Scan for the cell matching the given text and deliver its (X, Y) coordinate at center. 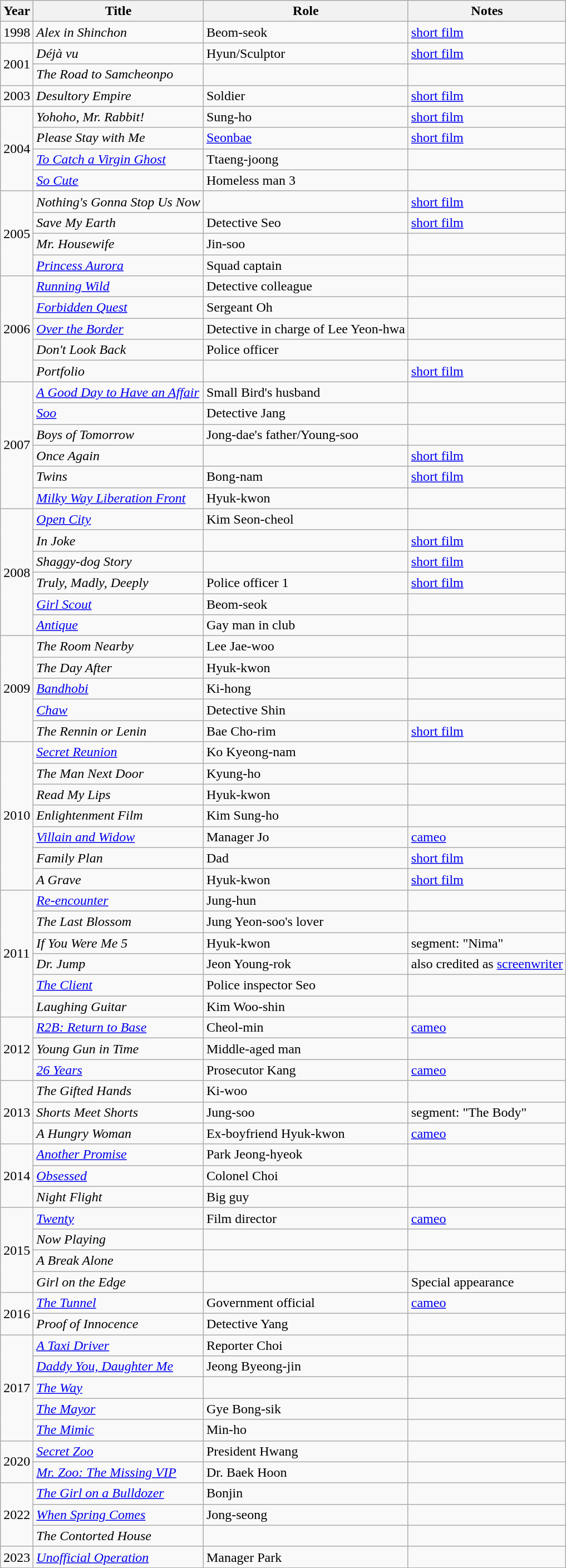
Manager Park (306, 1557)
Gye Bong-sik (306, 1409)
2010 (17, 816)
Bonjin (306, 1493)
Soldier (306, 96)
Milky Way Liberation Front (119, 498)
Manager Jo (306, 837)
Park Jeong-hyeok (306, 1155)
Police officer (306, 350)
Truly, Madly, Deeply (119, 583)
Small Bird's husband (306, 392)
Forbidden Quest (119, 308)
Family Plan (119, 858)
The Man Next Door (119, 773)
2017 (17, 1388)
2016 (17, 1314)
Detective Yang (306, 1324)
Unofficial Operation (119, 1557)
Night Flight (119, 1197)
Big guy (306, 1197)
The Client (119, 985)
Secret Reunion (119, 752)
26 Years (119, 1070)
Ex-boyfriend Hyuk-kwon (306, 1133)
Kim Seon-cheol (306, 519)
Notes (487, 11)
A Grave (119, 879)
Lee Jae-woo (306, 647)
Young Gun in Time (119, 1049)
Cheol-min (306, 1028)
Read My Lips (119, 795)
Ttaeng-joong (306, 159)
Prosecutor Kang (306, 1070)
When Spring Comes (119, 1515)
2012 (17, 1049)
Reporter Choi (306, 1345)
Laughing Guitar (119, 1007)
2001 (17, 64)
The Way (119, 1388)
Bong-nam (306, 477)
Alex in Shinchon (119, 32)
Twenty (119, 1218)
Jeon Young-rok (306, 964)
also credited as screenwriter (487, 964)
Secret Zoo (119, 1451)
Chaw (119, 710)
Kim Sung-ho (306, 816)
Running Wild (119, 287)
The Road to Samcheonpo (119, 75)
Detective Shin (306, 710)
Police officer 1 (306, 583)
Jin-soo (306, 244)
Dr. Baek Hoon (306, 1472)
2008 (17, 572)
2005 (17, 233)
Now Playing (119, 1239)
Mr. Zoo: The Missing VIP (119, 1472)
Save My Earth (119, 223)
Colonel Choi (306, 1176)
Antique (119, 625)
Jeong Byeong-jin (306, 1367)
A Hungry Woman (119, 1133)
Once Again (119, 456)
Nothing's Gonna Stop Us Now (119, 201)
Kim Woo-shin (306, 1007)
Jung-hun (306, 900)
Desultory Empire (119, 96)
2004 (17, 149)
Government official (306, 1303)
Shaggy-dog Story (119, 561)
Another Promise (119, 1155)
President Hwang (306, 1451)
Jung-soo (306, 1112)
Portfolio (119, 371)
Ki-hong (306, 689)
Ko Kyeong-nam (306, 752)
The Gifted Hands (119, 1091)
Mr. Housewife (119, 244)
2023 (17, 1557)
Open City (119, 519)
Don't Look Back (119, 350)
Enlightenment Film (119, 816)
Soo (119, 413)
Please Stay with Me (119, 138)
2014 (17, 1176)
A Break Alone (119, 1260)
The Contorted House (119, 1536)
Ki-woo (306, 1091)
Twins (119, 477)
Kyung-ho (306, 773)
2003 (17, 96)
Jong-seong (306, 1515)
Squad captain (306, 265)
The Last Blossom (119, 921)
Proof of Innocence (119, 1324)
2009 (17, 689)
Homeless man 3 (306, 180)
segment: "The Body" (487, 1112)
Yohoho, Mr. Rabbit! (119, 117)
Bandhobi (119, 689)
Special appearance (487, 1281)
2022 (17, 1515)
The Tunnel (119, 1303)
Title (119, 11)
If You Were Me 5 (119, 943)
Detective in charge of Lee Yeon-hwa (306, 329)
Re-encounter (119, 900)
Princess Aurora (119, 265)
In Joke (119, 540)
Daddy You, Daughter Me (119, 1367)
2006 (17, 329)
Shorts Meet Shorts (119, 1112)
Middle-aged man (306, 1049)
A Good Day to Have an Affair (119, 392)
Seonbae (306, 138)
Detective Jang (306, 413)
A Taxi Driver (119, 1345)
1998 (17, 32)
Detective Seo (306, 223)
R2B: Return to Base (119, 1028)
The Mayor (119, 1409)
Sung-ho (306, 117)
Dad (306, 858)
2015 (17, 1250)
Year (17, 11)
The Room Nearby (119, 647)
The Mimic (119, 1430)
The Day After (119, 668)
Déjà vu (119, 53)
Jong-dae's father/Young-soo (306, 435)
Dr. Jump (119, 964)
Girl on the Edge (119, 1281)
Girl Scout (119, 604)
Min-ho (306, 1430)
Role (306, 11)
2020 (17, 1462)
Obsessed (119, 1176)
segment: "Nima" (487, 943)
The Girl on a Bulldozer (119, 1493)
2011 (17, 953)
The Rennin or Lenin (119, 731)
Police inspector Seo (306, 985)
Boys of Tomorrow (119, 435)
Jung Yeon-soo's lover (306, 921)
Sergeant Oh (306, 308)
2013 (17, 1112)
Villain and Widow (119, 837)
So Cute (119, 180)
Over the Border (119, 329)
To Catch a Virgin Ghost (119, 159)
2007 (17, 445)
Hyun/Sculptor (306, 53)
Bae Cho-rim (306, 731)
Detective colleague (306, 287)
Gay man in club (306, 625)
Film director (306, 1218)
